Capture the cell that displays the provided text and extract its (X, Y) central coordinate. 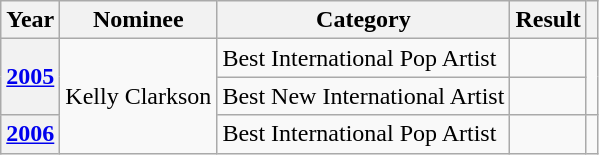
Result (548, 20)
Year (30, 20)
2005 (30, 77)
Best New International Artist (364, 96)
Category (364, 20)
Nominee (138, 20)
2006 (30, 134)
Kelly Clarkson (138, 96)
